Provide the [X, Y] coordinate of the cell's center where the given text is located.  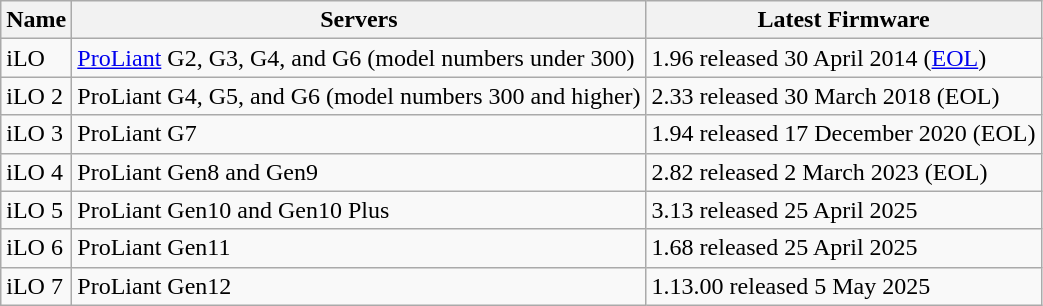
ProLiant Gen8 and Gen9 [359, 172]
1.13.00 released 5 May 2025 [844, 286]
Name [36, 20]
ProLiant Gen11 [359, 248]
iLO 4 [36, 172]
3.13 released 25 April 2025 [844, 210]
ProLiant Gen12 [359, 286]
1.94 released 17 December 2020 (EOL) [844, 134]
2.33 released 30 March 2018 (EOL) [844, 96]
1.96 released 30 April 2014 (EOL) [844, 58]
Servers [359, 20]
Latest Firmware [844, 20]
ProLiant G7 [359, 134]
iLO [36, 58]
1.68 released 25 April 2025 [844, 248]
ProLiant G2, G3, G4, and G6 (model numbers under 300) [359, 58]
iLO 3 [36, 134]
2.82 released 2 March 2023 (EOL) [844, 172]
iLO 6 [36, 248]
ProLiant G4, G5, and G6 (model numbers 300 and higher) [359, 96]
iLO 5 [36, 210]
iLO 2 [36, 96]
ProLiant Gen10 and Gen10 Plus [359, 210]
iLO 7 [36, 286]
